Detect which cell encompasses the target text, then output its [x, y] center coordinate. 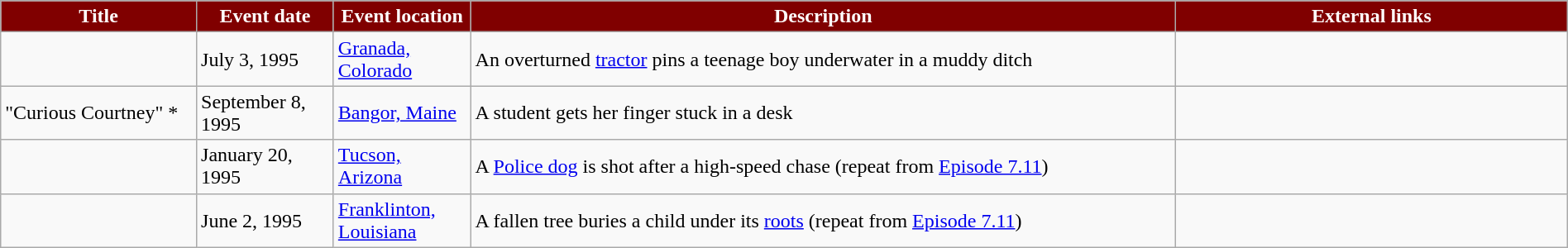
"Curious Courtney" * [99, 112]
Event location [402, 17]
Franklinton, Louisiana [402, 220]
An overturned tractor pins a teenage boy underwater in a muddy ditch [824, 60]
Tucson, Arizona [402, 167]
Bangor, Maine [402, 112]
Description [824, 17]
July 3, 1995 [265, 60]
Event date [265, 17]
June 2, 1995 [265, 220]
Granada, Colorado [402, 60]
January 20, 1995 [265, 167]
A fallen tree buries a child under its roots (repeat from Episode 7.11) [824, 220]
September 8, 1995 [265, 112]
A Police dog is shot after a high-speed chase (repeat from Episode 7.11) [824, 167]
Title [99, 17]
A student gets her finger stuck in a desk [824, 112]
External links [1372, 17]
